Output the (x, y) coordinate of the center of the cell containing the given text.  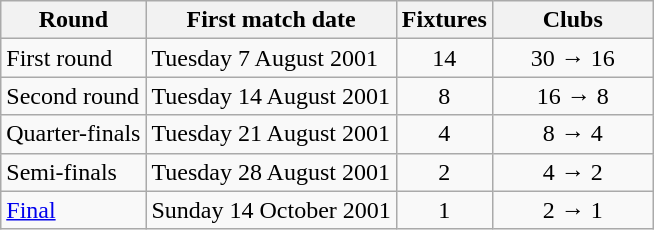
Second round (74, 96)
Final (74, 210)
2 → 1 (572, 210)
30 → 16 (572, 58)
Tuesday 21 August 2001 (271, 134)
Tuesday 28 August 2001 (271, 172)
14 (444, 58)
First round (74, 58)
Round (74, 20)
1 (444, 210)
Fixtures (444, 20)
Clubs (572, 20)
4 (444, 134)
2 (444, 172)
First match date (271, 20)
4 → 2 (572, 172)
16 → 8 (572, 96)
Tuesday 14 August 2001 (271, 96)
Quarter-finals (74, 134)
8 → 4 (572, 134)
Semi-finals (74, 172)
Tuesday 7 August 2001 (271, 58)
Sunday 14 October 2001 (271, 210)
8 (444, 96)
